Determine the [X, Y] coordinate at the center of the cell enclosing the given text.  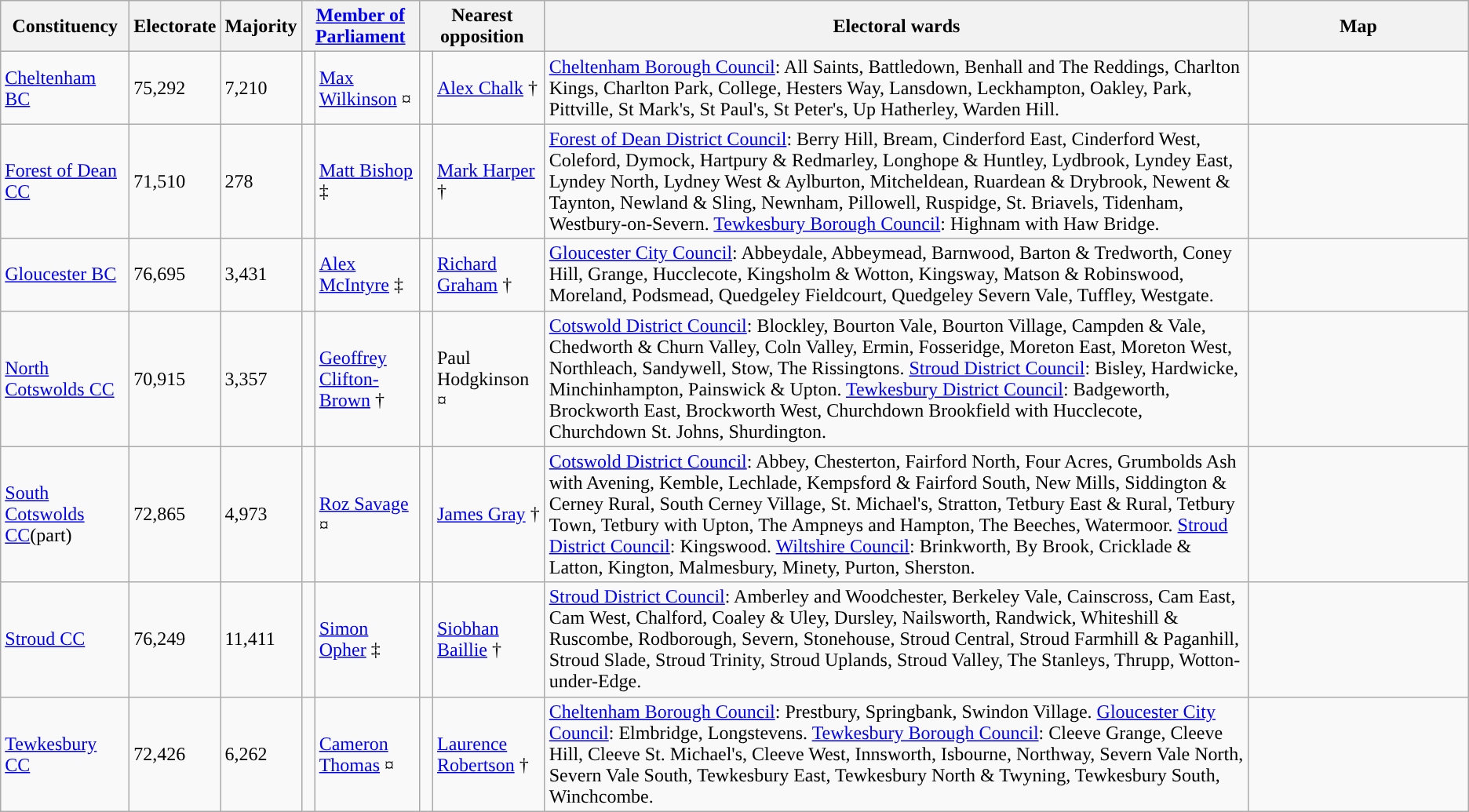
6,262 [261, 754]
76,249 [175, 639]
Mark Harper † [488, 181]
75,292 [175, 88]
Nearest opposition [482, 27]
Electoral wards [896, 27]
72,865 [175, 515]
3,357 [261, 378]
Constituency [65, 27]
278 [261, 181]
Member of Parliament [360, 27]
Cameron Thomas ¤ [367, 754]
Paul Hodgkinson ¤ [488, 378]
Geoffrey Clifton-Brown † [367, 378]
7,210 [261, 88]
Max Wilkinson ¤ [367, 88]
South Cotswolds CC(part) [65, 515]
Forest of Dean CC [65, 181]
Cheltenham BC [65, 88]
72,426 [175, 754]
Stroud CC [65, 639]
Tewkesbury CC [65, 754]
3,431 [261, 275]
71,510 [175, 181]
Alex McIntyre ‡ [367, 275]
Roz Savage ¤ [367, 515]
Richard Graham † [488, 275]
Gloucester BC [65, 275]
Siobhan Baillie † [488, 639]
James Gray † [488, 515]
North Cotswolds CC [65, 378]
Simon Opher ‡ [367, 639]
4,973 [261, 515]
Laurence Robertson † [488, 754]
Alex Chalk † [488, 88]
Matt Bishop ‡ [367, 181]
Majority [261, 27]
76,695 [175, 275]
Electorate [175, 27]
11,411 [261, 639]
Map [1359, 27]
70,915 [175, 378]
